Identify which cell holds the provided text, then report its [X, Y] central coordinate. 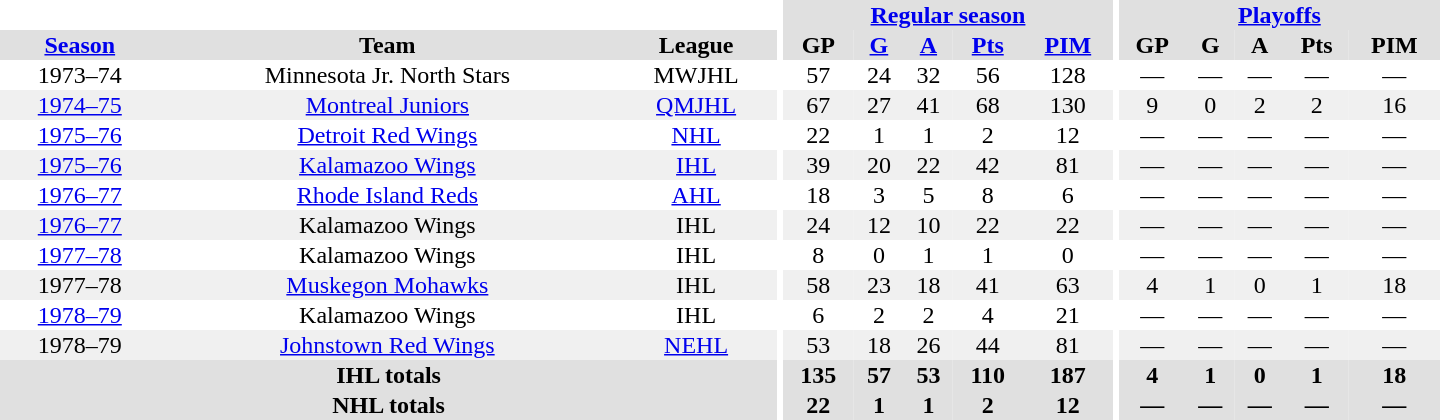
135 [819, 375]
39 [819, 165]
Team [388, 45]
AHL [696, 195]
42 [988, 165]
187 [1068, 375]
20 [879, 165]
10 [929, 225]
58 [819, 285]
128 [1068, 75]
110 [988, 375]
26 [929, 345]
3 [879, 195]
Johnstown Red Wings [388, 345]
130 [1068, 105]
Season [80, 45]
NEHL [696, 345]
Minnesota Jr. North Stars [388, 75]
Montreal Juniors [388, 105]
23 [879, 285]
67 [819, 105]
32 [929, 75]
Muskegon Mohawks [388, 285]
68 [988, 105]
44 [988, 345]
5 [929, 195]
MWJHL [696, 75]
Regular season [948, 15]
63 [1068, 285]
27 [879, 105]
Rhode Island Reds [388, 195]
1974–75 [80, 105]
IHL totals [388, 375]
9 [1152, 105]
NHL [696, 135]
Detroit Red Wings [388, 135]
16 [1394, 105]
League [696, 45]
21 [1068, 315]
Playoffs [1280, 15]
NHL totals [388, 405]
1973–74 [80, 75]
QMJHL [696, 105]
56 [988, 75]
